Return the (X, Y) coordinate for the center point of the cell that contains the specified text.  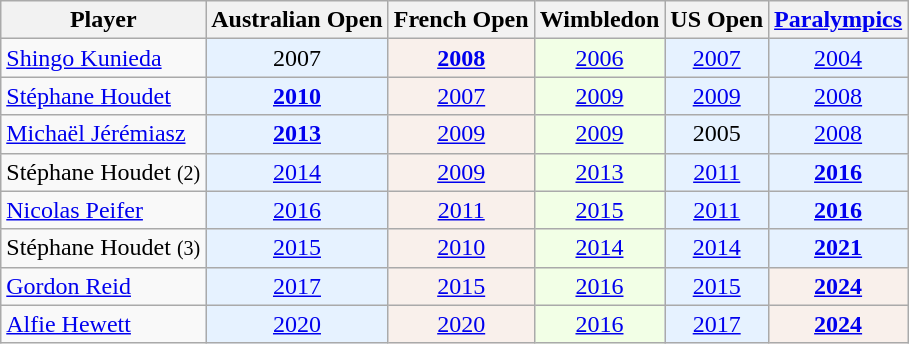
2021 (838, 248)
Player (104, 20)
Alfie Hewett (104, 324)
Wimbledon (600, 20)
Stéphane Houdet (2) (104, 172)
Paralympics (838, 20)
Stéphane Houdet (104, 96)
2005 (717, 134)
Nicolas Peifer (104, 210)
US Open (717, 20)
Gordon Reid (104, 286)
2004 (838, 58)
Stéphane Houdet (3) (104, 248)
Michaël Jérémiasz (104, 134)
2006 (600, 58)
Shingo Kunieda (104, 58)
French Open (461, 20)
Australian Open (297, 20)
